Determine the (X, Y) coordinate at the center of the cell enclosing the given text.  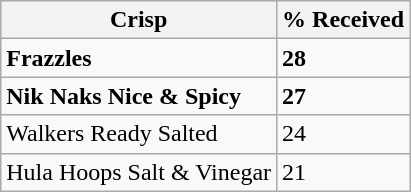
21 (344, 172)
% Received (344, 20)
Walkers Ready Salted (139, 134)
Hula Hoops Salt & Vinegar (139, 172)
Nik Naks Nice & Spicy (139, 96)
24 (344, 134)
Crisp (139, 20)
Frazzles (139, 58)
28 (344, 58)
27 (344, 96)
